Search for the cell housing the specified text and yield its (X, Y) center coordinate. 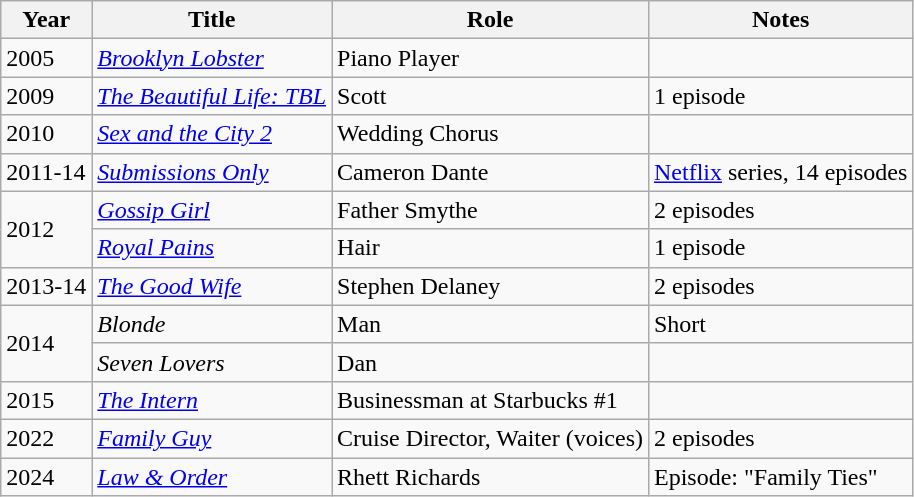
Stephen Delaney (490, 286)
2014 (46, 343)
Sex and the City 2 (212, 134)
Piano Player (490, 58)
2024 (46, 477)
Businessman at Starbucks #1 (490, 400)
The Intern (212, 400)
Scott (490, 96)
Hair (490, 248)
Cameron Dante (490, 172)
Blonde (212, 324)
Gossip Girl (212, 210)
2005 (46, 58)
Year (46, 20)
Wedding Chorus (490, 134)
Short (780, 324)
Man (490, 324)
Law & Order (212, 477)
Netflix series, 14 episodes (780, 172)
2011-14 (46, 172)
Title (212, 20)
2013-14 (46, 286)
2022 (46, 438)
Notes (780, 20)
The Good Wife (212, 286)
2012 (46, 229)
Family Guy (212, 438)
Submissions Only (212, 172)
2009 (46, 96)
Episode: "Family Ties" (780, 477)
2010 (46, 134)
Brooklyn Lobster (212, 58)
Royal Pains (212, 248)
Role (490, 20)
2015 (46, 400)
Dan (490, 362)
Seven Lovers (212, 362)
Father Smythe (490, 210)
Cruise Director, Waiter (voices) (490, 438)
Rhett Richards (490, 477)
The Beautiful Life: TBL (212, 96)
